Extract the (x, y) coordinate from the center of the cell holding the provided text.  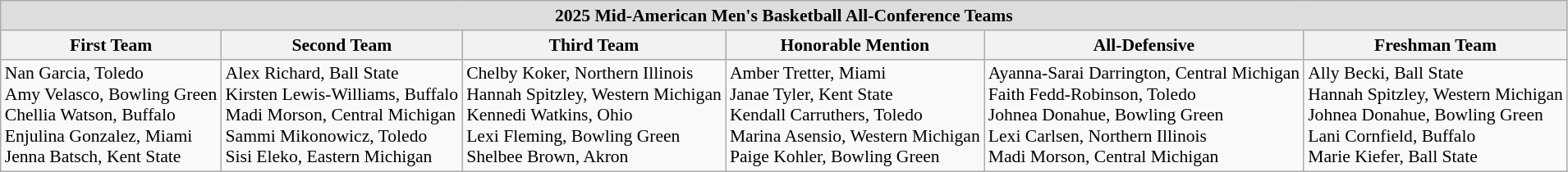
First Team (112, 45)
Chelby Koker, Northern IllinoisHannah Spitzley, Western MichiganKennedi Watkins, OhioLexi Fleming, Bowling GreenShelbee Brown, Akron (594, 115)
Amber Tretter, MiamiJanae Tyler, Kent StateKendall Carruthers, ToledoMarina Asensio, Western MichiganPaige Kohler, Bowling Green (855, 115)
Ally Becki, Ball StateHannah Spitzley, Western MichiganJohnea Donahue, Bowling GreenLani Cornfield, BuffaloMarie Kiefer, Ball State (1435, 115)
Second Team (342, 45)
Freshman Team (1435, 45)
2025 Mid-American Men's Basketball All-Conference Teams (784, 16)
Nan Garcia, ToledoAmy Velasco, Bowling GreenChellia Watson, BuffaloEnjulina Gonzalez, MiamiJenna Batsch, Kent State (112, 115)
All-Defensive (1144, 45)
Honorable Mention (855, 45)
Third Team (594, 45)
Alex Richard, Ball StateKirsten Lewis-Williams, BuffaloMadi Morson, Central MichiganSammi Mikonowicz, ToledoSisi Eleko, Eastern Michigan (342, 115)
